Provide the [x, y] coordinate of the cell's center where the given text is located.  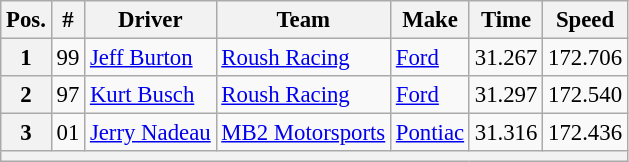
01 [68, 133]
31.297 [506, 95]
# [68, 20]
Jeff Burton [150, 58]
172.436 [586, 133]
2 [26, 95]
Driver [150, 20]
Pontiac [430, 133]
MB2 Motorsports [304, 133]
172.540 [586, 95]
Pos. [26, 20]
31.267 [506, 58]
99 [68, 58]
97 [68, 95]
Team [304, 20]
Make [430, 20]
31.316 [506, 133]
Speed [586, 20]
Time [506, 20]
3 [26, 133]
172.706 [586, 58]
Kurt Busch [150, 95]
1 [26, 58]
Jerry Nadeau [150, 133]
